Pinpoint the cell where the given text exists, returning its [x, y] midpoint coordinate. 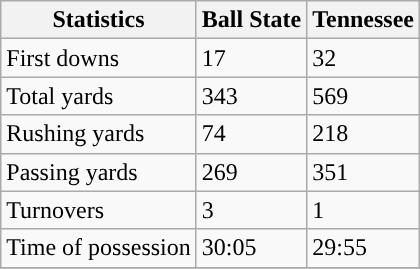
First downs [99, 58]
Rushing yards [99, 134]
74 [251, 134]
351 [364, 172]
30:05 [251, 248]
Time of possession [99, 248]
569 [364, 96]
Turnovers [99, 210]
3 [251, 210]
Ball State [251, 20]
1 [364, 210]
17 [251, 58]
32 [364, 58]
Total yards [99, 96]
29:55 [364, 248]
343 [251, 96]
Statistics [99, 20]
Tennessee [364, 20]
269 [251, 172]
218 [364, 134]
Passing yards [99, 172]
